Detect which cell encompasses the target text, then output its [x, y] center coordinate. 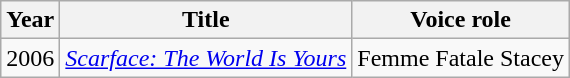
Year [30, 20]
Femme Fatale Stacey [461, 58]
Voice role [461, 20]
2006 [30, 58]
Title [206, 20]
Scarface: The World Is Yours [206, 58]
